Find where the given text appears and provide that cell's center as [X, Y] coordinate. 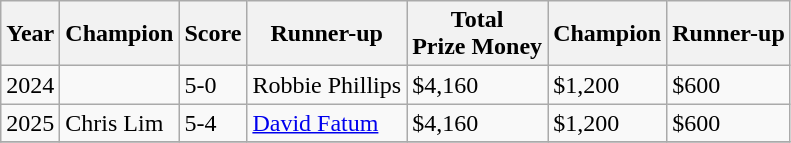
5-0 [213, 85]
TotalPrize Money [478, 34]
Score [213, 34]
5-4 [213, 123]
Year [30, 34]
2024 [30, 85]
Robbie Phillips [327, 85]
Chris Lim [120, 123]
2025 [30, 123]
David Fatum [327, 123]
